Return [X, Y] of the center of cell containing provided text 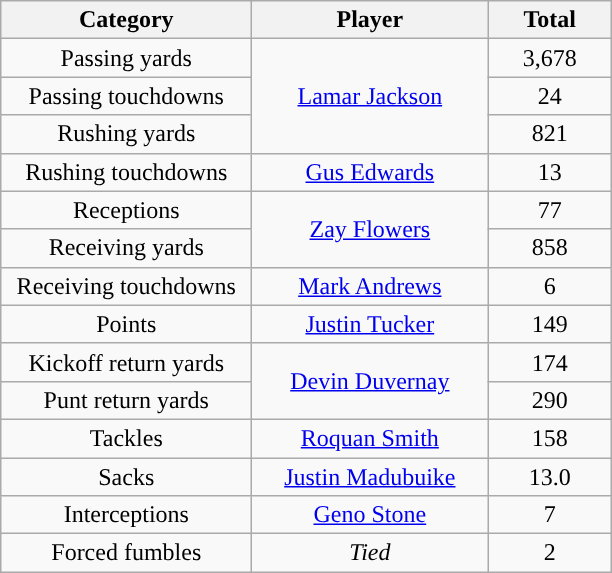
Points [126, 324]
Gus Edwards [370, 172]
Rushing yards [126, 134]
Tied [370, 553]
Devin Duvernay [370, 381]
Rushing touchdowns [126, 172]
Geno Stone [370, 515]
Receptions [126, 210]
174 [550, 362]
Lamar Jackson [370, 96]
77 [550, 210]
Tackles [126, 438]
Category [126, 20]
Receiving touchdowns [126, 286]
Punt return yards [126, 400]
Zay Flowers [370, 229]
2 [550, 553]
158 [550, 438]
Player [370, 20]
13 [550, 172]
Interceptions [126, 515]
7 [550, 515]
24 [550, 96]
13.0 [550, 477]
Justin Tucker [370, 324]
3,678 [550, 58]
821 [550, 134]
Mark Andrews [370, 286]
Passing yards [126, 58]
Justin Madubuike [370, 477]
Sacks [126, 477]
Forced fumbles [126, 553]
Kickoff return yards [126, 362]
Receiving yards [126, 248]
Roquan Smith [370, 438]
149 [550, 324]
Total [550, 20]
290 [550, 400]
Passing touchdowns [126, 96]
858 [550, 248]
6 [550, 286]
